Capture the cell that displays the provided text and extract its [X, Y] central coordinate. 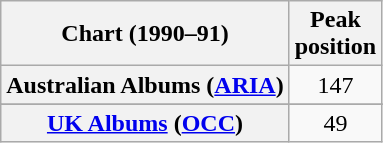
49 [335, 123]
Peakposition [335, 34]
Australian Albums (ARIA) [145, 85]
UK Albums (OCC) [145, 123]
Chart (1990–91) [145, 34]
147 [335, 85]
